Search for the cell housing the specified text and yield its (X, Y) center coordinate. 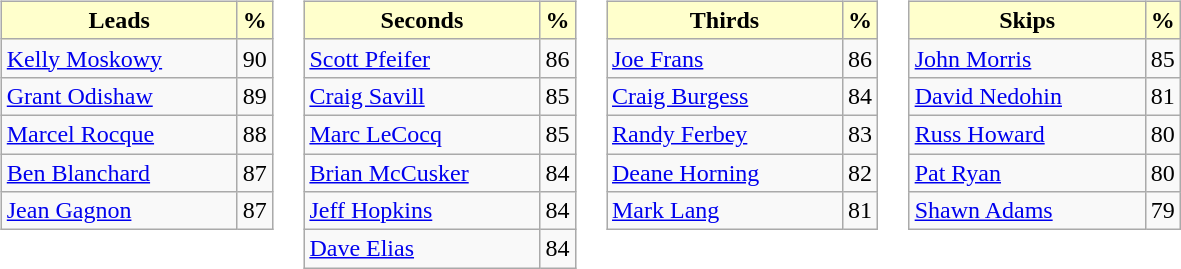
83 (860, 134)
Scott Pfeifer (422, 58)
Jean Gagnon (119, 211)
John Morris (1027, 58)
Deane Horning (724, 173)
Craig Savill (422, 96)
Grant Odishaw (119, 96)
90 (254, 58)
Jeff Hopkins (422, 211)
Marcel Rocque (119, 134)
Randy Ferbey (724, 134)
Shawn Adams (1027, 211)
82 (860, 173)
Pat Ryan (1027, 173)
Thirds (724, 20)
David Nedohin (1027, 96)
Ben Blanchard (119, 173)
Skips (1027, 20)
Brian McCusker (422, 173)
89 (254, 96)
79 (1162, 211)
Seconds (422, 20)
Dave Elias (422, 249)
Joe Frans (724, 58)
Craig Burgess (724, 96)
Kelly Moskowy (119, 58)
Marc LeCocq (422, 134)
Russ Howard (1027, 134)
Mark Lang (724, 211)
Leads (119, 20)
88 (254, 134)
